Output the (x, y) coordinate of the center of the cell containing the given text.  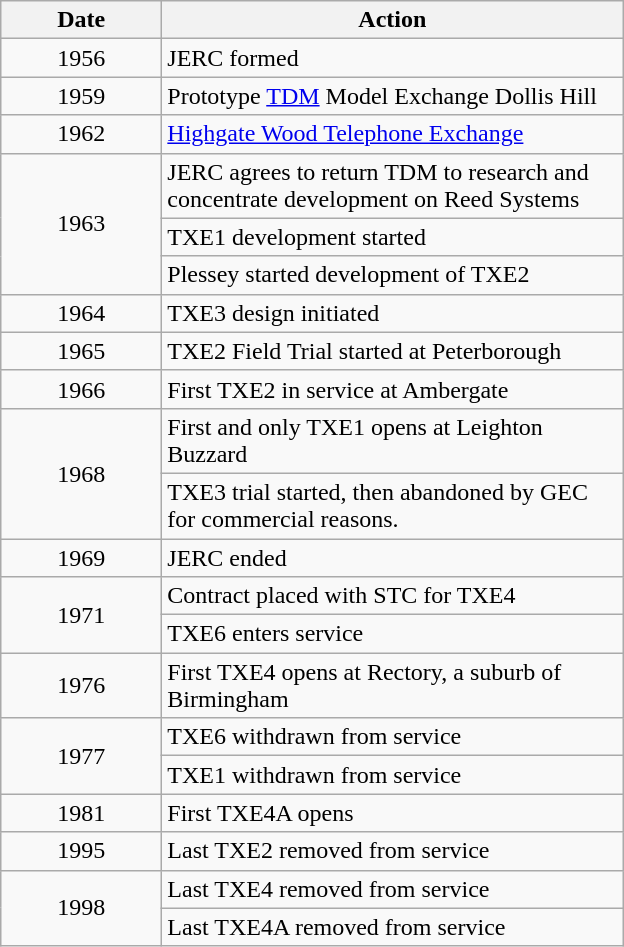
1966 (82, 389)
Last TXE4A removed from service (392, 927)
First TXE2 in service at Ambergate (392, 389)
TXE2 Field Trial started at Peterborough (392, 351)
Highgate Wood Telephone Exchange (392, 134)
1981 (82, 813)
Last TXE4 removed from service (392, 889)
1964 (82, 313)
1976 (82, 686)
1959 (82, 96)
1969 (82, 557)
JERC ended (392, 557)
1968 (82, 473)
TXE1 development started (392, 237)
First TXE4 opens at Rectory, a suburb of Birmingham (392, 686)
1998 (82, 908)
Date (82, 20)
JERC formed (392, 58)
TXE3 trial started, then abandoned by GEC for commercial reasons. (392, 506)
JERC agrees to return TDM to research and concentrate development on Reed Systems (392, 186)
1962 (82, 134)
TXE1 withdrawn from service (392, 775)
First and only TXE1 opens at Leighton Buzzard (392, 440)
TXE6 withdrawn from service (392, 737)
Last TXE2 removed from service (392, 851)
1956 (82, 58)
Action (392, 20)
First TXE4A opens (392, 813)
1995 (82, 851)
Plessey started development of TXE2 (392, 275)
Contract placed with STC for TXE4 (392, 596)
1963 (82, 224)
1971 (82, 615)
Prototype TDM Model Exchange Dollis Hill (392, 96)
1977 (82, 756)
TXE6 enters service (392, 634)
1965 (82, 351)
TXE3 design initiated (392, 313)
